Return (x, y) of the center of cell containing provided text 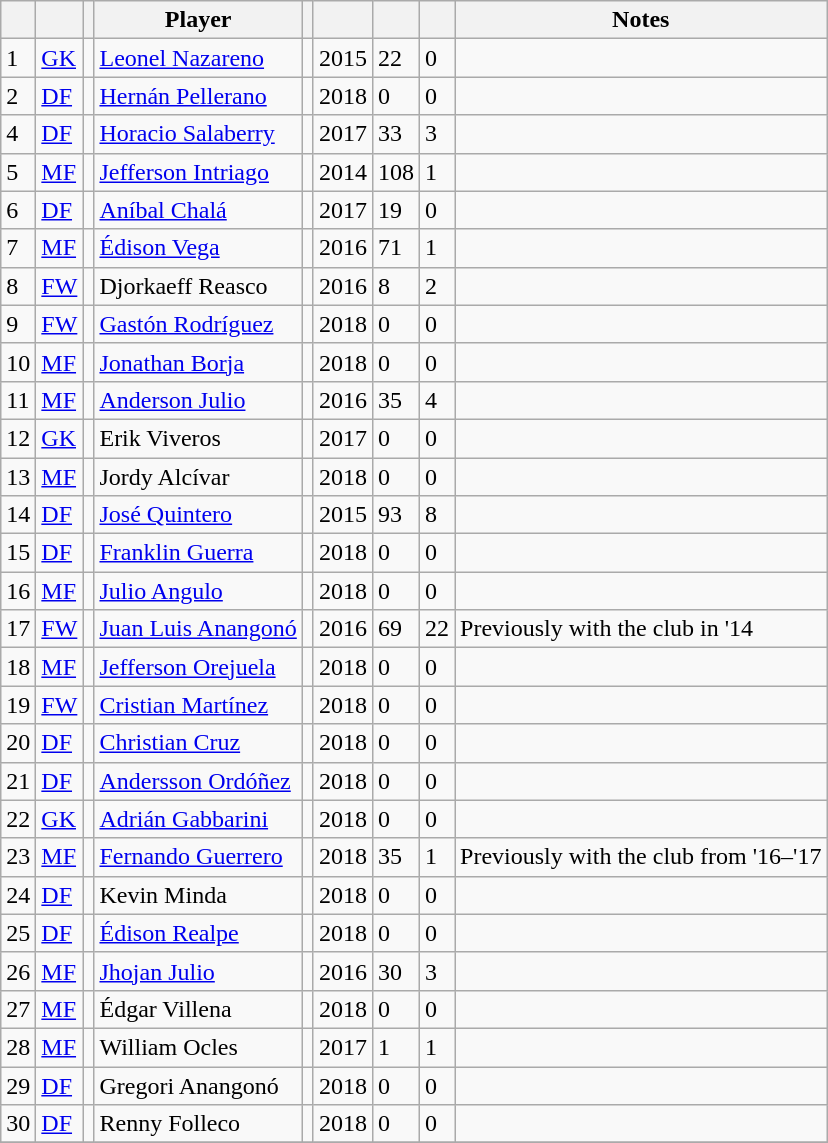
Christian Cruz (198, 743)
Adrián Gabbarini (198, 819)
Kevin Minda (198, 895)
Renny Folleco (198, 1124)
15 (18, 553)
17 (18, 629)
27 (18, 1009)
33 (396, 134)
Djorkaeff Reasco (198, 286)
Édison Realpe (198, 933)
Gregori Anangonó (198, 1085)
Andersson Ordóñez (198, 781)
José Quintero (198, 515)
Jefferson Intriago (198, 172)
9 (18, 324)
12 (18, 438)
18 (18, 667)
Player (198, 20)
13 (18, 477)
21 (18, 781)
Jefferson Orejuela (198, 667)
108 (396, 172)
26 (18, 971)
Erik Viveros (198, 438)
11 (18, 400)
69 (396, 629)
Anderson Julio (198, 400)
Jonathan Borja (198, 362)
14 (18, 515)
24 (18, 895)
Gastón Rodríguez (198, 324)
William Ocles (198, 1047)
93 (396, 515)
Notes (641, 20)
Aníbal Chalá (198, 210)
Cristian Martínez (198, 705)
Jhojan Julio (198, 971)
25 (18, 933)
Jordy Alcívar (198, 477)
20 (18, 743)
71 (396, 248)
Fernando Guerrero (198, 857)
6 (18, 210)
2014 (342, 172)
16 (18, 591)
23 (18, 857)
Horacio Salaberry (198, 134)
Hernán Pellerano (198, 96)
Juan Luis Anangonó (198, 629)
Previously with the club in '14 (641, 629)
5 (18, 172)
28 (18, 1047)
29 (18, 1085)
7 (18, 248)
Franklin Guerra (198, 553)
Édison Vega (198, 248)
Leonel Nazareno (198, 58)
Édgar Villena (198, 1009)
10 (18, 362)
Previously with the club from '16–'17 (641, 857)
Julio Angulo (198, 591)
